Return (x, y) of the center of cell containing provided text 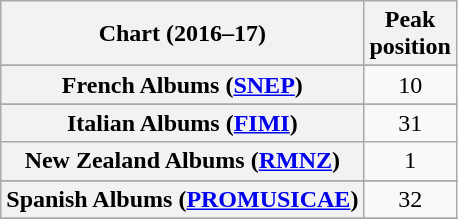
31 (410, 123)
Spanish Albums (PROMUSICAE) (182, 199)
Chart (2016–17) (182, 34)
French Albums (SNEP) (182, 85)
10 (410, 85)
1 (410, 161)
Peak position (410, 34)
New Zealand Albums (RMNZ) (182, 161)
Italian Albums (FIMI) (182, 123)
32 (410, 199)
